Search for the cell housing the specified text and yield its (x, y) center coordinate. 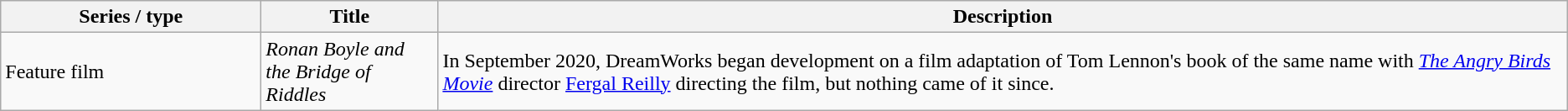
Title (350, 17)
Feature film (131, 71)
Series / type (131, 17)
Description (1003, 17)
Ronan Boyle and the Bridge of Riddles (350, 71)
